Output the (x, y) coordinate of the center of the cell containing the given text.  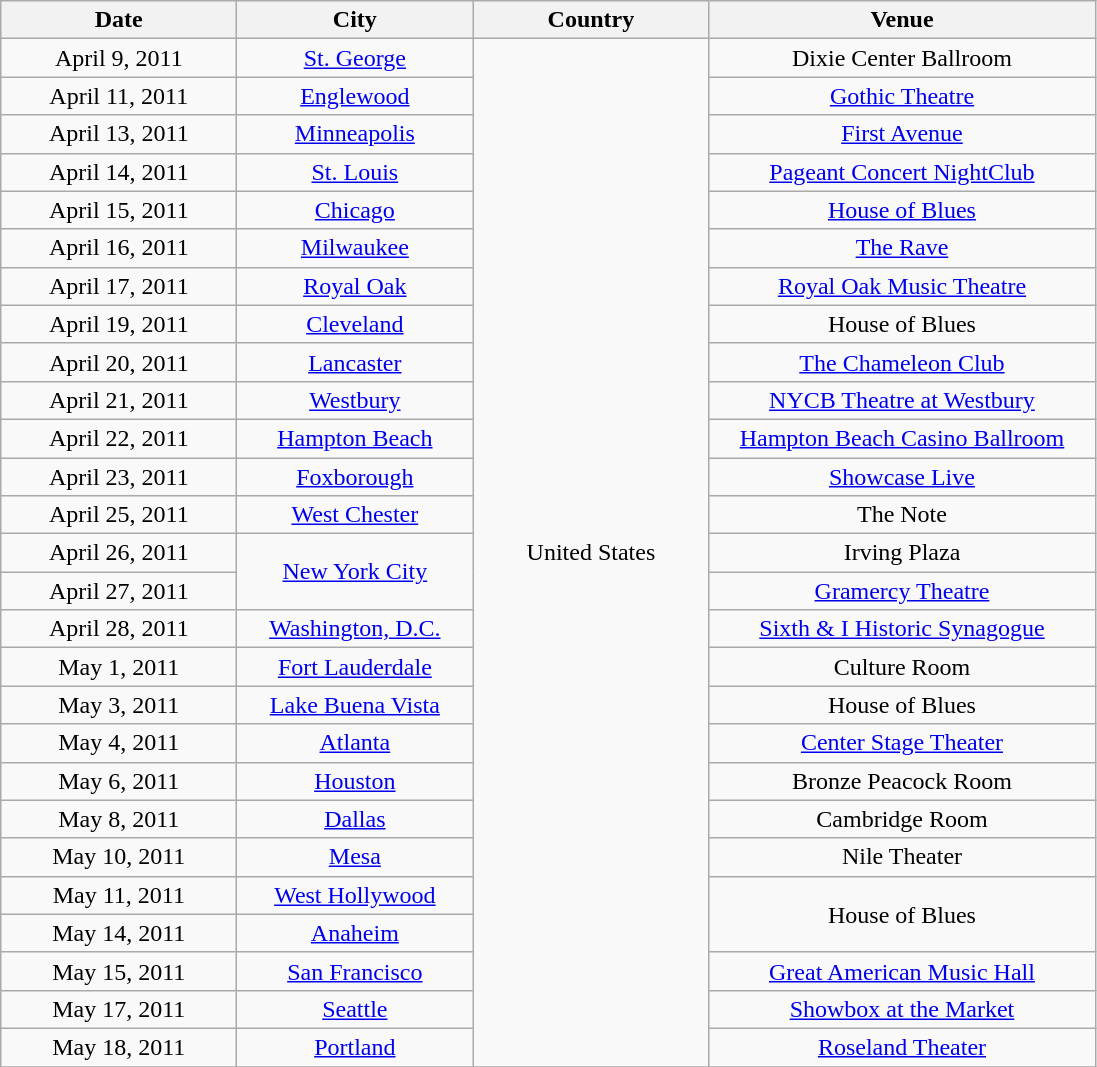
April 20, 2011 (119, 362)
Seattle (355, 1009)
The Chameleon Club (902, 362)
Venue (902, 20)
May 14, 2011 (119, 933)
San Francisco (355, 971)
City (355, 20)
Dixie Center Ballroom (902, 58)
Bronze Peacock Room (902, 781)
Nile Theater (902, 857)
Atlanta (355, 743)
April 9, 2011 (119, 58)
Westbury (355, 400)
Great American Music Hall (902, 971)
Center Stage Theater (902, 743)
April 11, 2011 (119, 96)
Mesa (355, 857)
May 6, 2011 (119, 781)
Sixth & I Historic Synagogue (902, 629)
May 1, 2011 (119, 667)
April 26, 2011 (119, 553)
Gramercy Theatre (902, 591)
April 22, 2011 (119, 438)
Portland (355, 1047)
Dallas (355, 819)
April 16, 2011 (119, 248)
Washington, D.C. (355, 629)
Houston (355, 781)
First Avenue (902, 134)
May 17, 2011 (119, 1009)
Date (119, 20)
The Note (902, 515)
April 17, 2011 (119, 286)
Irving Plaza (902, 553)
Minneapolis (355, 134)
May 8, 2011 (119, 819)
St. Louis (355, 172)
Fort Lauderdale (355, 667)
West Hollywood (355, 895)
April 23, 2011 (119, 477)
Showbox at the Market (902, 1009)
The Rave (902, 248)
May 11, 2011 (119, 895)
Chicago (355, 210)
Royal Oak (355, 286)
April 13, 2011 (119, 134)
New York City (355, 572)
St. George (355, 58)
Culture Room (902, 667)
May 18, 2011 (119, 1047)
Roseland Theater (902, 1047)
United States (591, 553)
Pageant Concert NightClub (902, 172)
NYCB Theatre at Westbury (902, 400)
Milwaukee (355, 248)
Lake Buena Vista (355, 705)
May 3, 2011 (119, 705)
April 15, 2011 (119, 210)
May 4, 2011 (119, 743)
April 28, 2011 (119, 629)
Gothic Theatre (902, 96)
Lancaster (355, 362)
May 10, 2011 (119, 857)
April 27, 2011 (119, 591)
April 21, 2011 (119, 400)
West Chester (355, 515)
Englewood (355, 96)
May 15, 2011 (119, 971)
Royal Oak Music Theatre (902, 286)
Cambridge Room (902, 819)
April 25, 2011 (119, 515)
April 19, 2011 (119, 324)
Anaheim (355, 933)
Country (591, 20)
April 14, 2011 (119, 172)
Hampton Beach (355, 438)
Cleveland (355, 324)
Hampton Beach Casino Ballroom (902, 438)
Foxborough (355, 477)
Showcase Live (902, 477)
